From the cell containing the given text, extract its center point as [X, Y] coordinate. 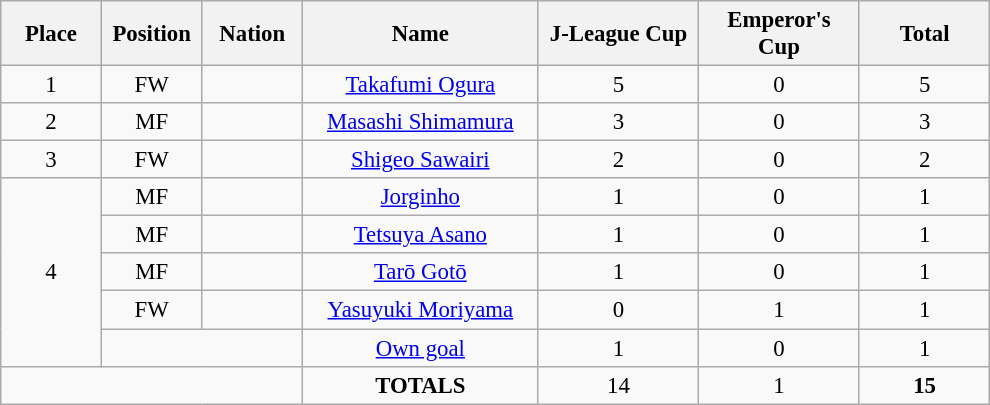
Name [421, 34]
14 [618, 385]
Own goal [421, 348]
J-League Cup [618, 34]
Nation [252, 34]
TOTALS [421, 385]
4 [52, 272]
Tetsuya Asano [421, 235]
Position [152, 34]
Yasuyuki Moriyama [421, 310]
Place [52, 34]
Masashi Shimamura [421, 122]
Total [924, 34]
15 [924, 385]
Takafumi Ogura [421, 85]
Jorginho [421, 197]
Tarō Gotō [421, 273]
Shigeo Sawairi [421, 160]
Emperor's Cup [780, 34]
